Capture the cell that displays the provided text and extract its (X, Y) central coordinate. 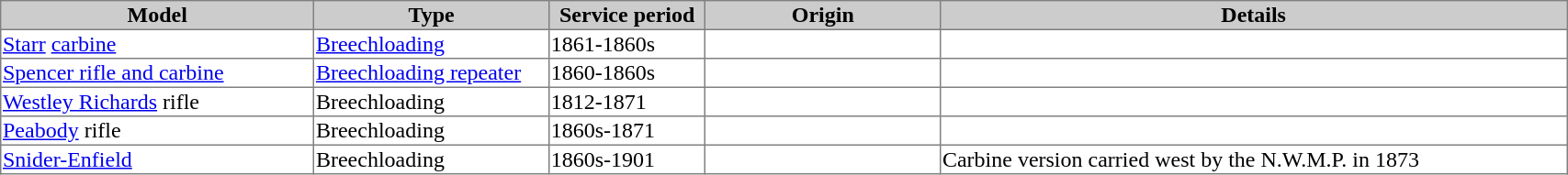
Peabody rifle (158, 131)
Type (432, 16)
1861-1860s (626, 44)
1860s-1871 (626, 131)
Origin (823, 16)
Starr carbine (158, 44)
Model (158, 16)
Service period (626, 16)
Details (1254, 16)
Snider-Enfield (158, 159)
Breechloading repeater (432, 73)
1860-1860s (626, 73)
1812-1871 (626, 102)
Carbine version carried west by the N.W.M.P. in 1873 (1254, 159)
Spencer rifle and carbine (158, 73)
1860s-1901 (626, 159)
Westley Richards rifle (158, 102)
